Find where the given text appears and provide that cell's center as [X, Y] coordinate. 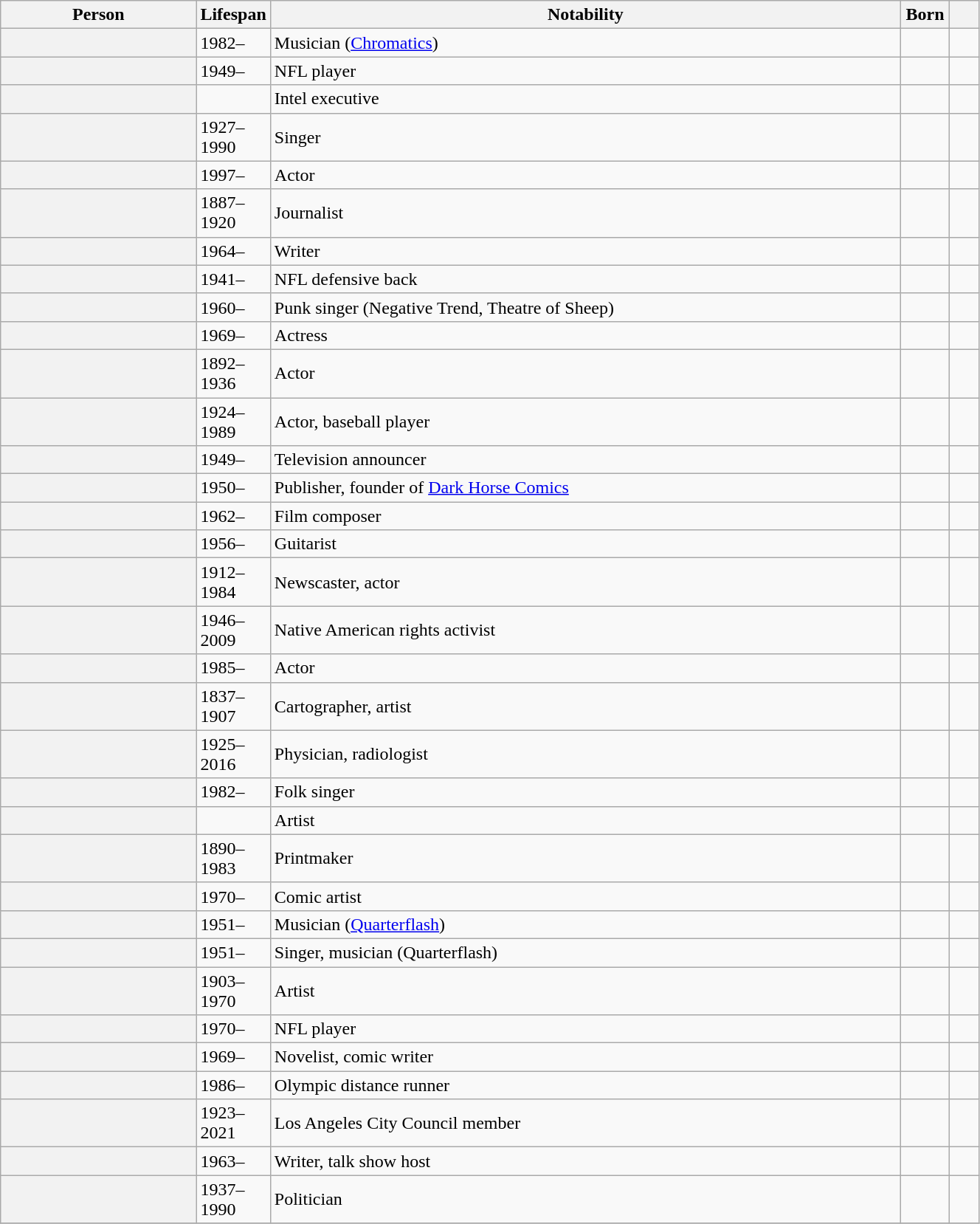
Television announcer [585, 460]
1997– [233, 175]
Actor, baseball player [585, 421]
Folk singer [585, 792]
Actress [585, 335]
Singer [585, 137]
Comic artist [585, 896]
1892–1936 [233, 374]
Musician (Quarterflash) [585, 924]
1927–1990 [233, 137]
Publisher, founder of Dark Horse Comics [585, 488]
1963– [233, 1161]
Printmaker [585, 858]
Writer, talk show host [585, 1161]
Punk singer (Negative Trend, Theatre of Sheep) [585, 307]
1946–2009 [233, 630]
1924–1989 [233, 421]
Physician, radiologist [585, 754]
1985– [233, 668]
Politician [585, 1199]
1962– [233, 516]
1912–1984 [233, 582]
Journalist [585, 213]
Olympic distance runner [585, 1085]
Singer, musician (Quarterflash) [585, 952]
1960– [233, 307]
Musician (Chromatics) [585, 43]
Newscaster, actor [585, 582]
1837–1907 [233, 706]
Native American rights activist [585, 630]
1956– [233, 544]
Cartographer, artist [585, 706]
1950– [233, 488]
1903–1970 [233, 991]
Guitarist [585, 544]
1923–2021 [233, 1124]
Writer [585, 251]
1890–1983 [233, 858]
Lifespan [233, 15]
1941– [233, 279]
1925–2016 [233, 754]
Notability [585, 15]
Los Angeles City Council member [585, 1124]
1887–1920 [233, 213]
NFL defensive back [585, 279]
Born [925, 15]
Intel executive [585, 99]
Film composer [585, 516]
1937–1990 [233, 1199]
1986– [233, 1085]
Novelist, comic writer [585, 1057]
1964– [233, 251]
Person [99, 15]
